Pinpoint the cell where the given text exists, returning its (x, y) midpoint coordinate. 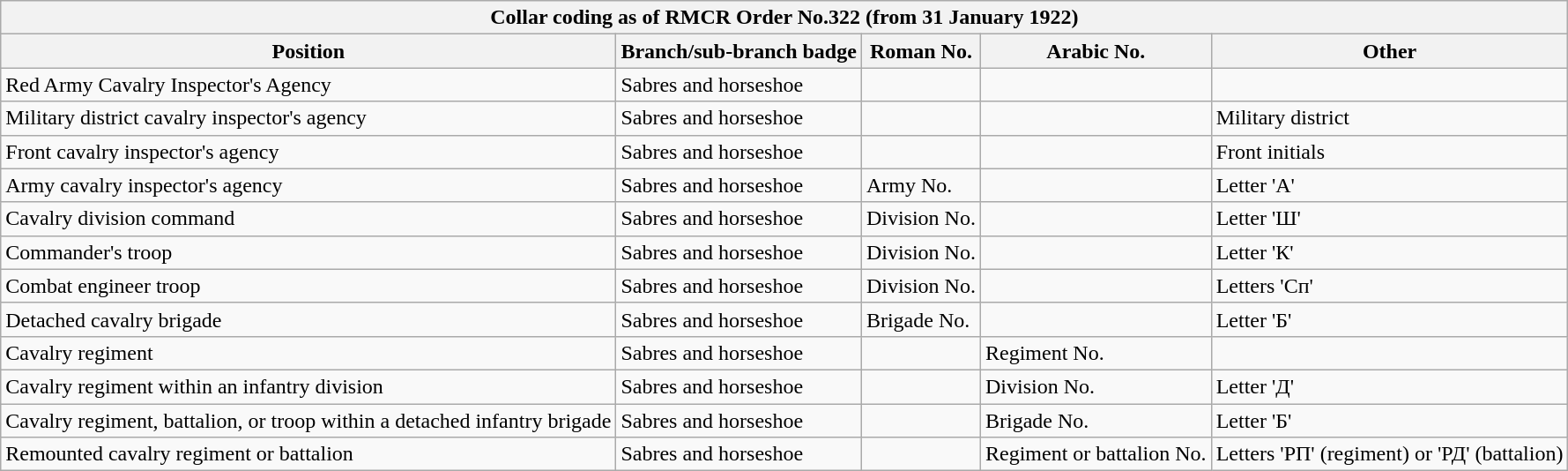
Cavalry regiment, battalion, or troop within a detached infantry brigade (308, 421)
Position (308, 51)
Cavalry regiment (308, 353)
Army cavalry inspector's agency (308, 185)
Cavalry division command (308, 219)
Remounted cavalry regiment or battalion (308, 454)
Regiment or battalion No. (1096, 454)
Cavalry regiment within an infantry division (308, 386)
Roman No. (920, 51)
Combat engineer troop (308, 286)
Letter 'А' (1389, 185)
Commander's troop (308, 252)
Letter 'К' (1389, 252)
Detached cavalry brigade (308, 319)
Front cavalry inspector's agency (308, 152)
Red Army Cavalry Inspector's Agency (308, 85)
Letters 'РП' (regiment) or 'РД' (battalion) (1389, 454)
Arabic No. (1096, 51)
Army No. (920, 185)
Regiment No. (1096, 353)
Letter 'Ш' (1389, 219)
Other (1389, 51)
Front initials (1389, 152)
Letters 'Сп' (1389, 286)
Branch/sub-branch badge (739, 51)
Letter 'Д' (1389, 386)
Collar coding as of RMCR Order No.322 (from 31 January 1922) (784, 18)
Military district (1389, 118)
Military district cavalry inspector's agency (308, 118)
